Find where the given text appears and provide that cell's center as [X, Y] coordinate. 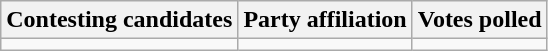
Contesting candidates [120, 20]
Votes polled [480, 20]
Party affiliation [325, 20]
